Return the (x, y) coordinate for the center point of the cell that contains the specified text.  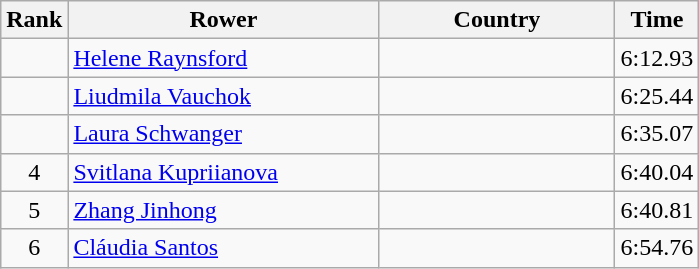
6:25.44 (657, 96)
Time (657, 20)
Svitlana Kupriianova (224, 172)
Country (497, 20)
6:40.81 (657, 210)
Rank (34, 20)
5 (34, 210)
6:35.07 (657, 134)
6:12.93 (657, 58)
Liudmila Vauchok (224, 96)
6 (34, 248)
Rower (224, 20)
6:54.76 (657, 248)
Zhang Jinhong (224, 210)
Cláudia Santos (224, 248)
Laura Schwanger (224, 134)
4 (34, 172)
Helene Raynsford (224, 58)
6:40.04 (657, 172)
